For the text-containing cell, return its midpoint in (x, y) coordinate format. 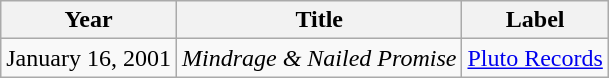
Label (535, 20)
January 16, 2001 (89, 58)
Mindrage & Nailed Promise (318, 58)
Year (89, 20)
Pluto Records (535, 58)
Title (318, 20)
